Return the (x, y) coordinate for the center point of the cell that contains the specified text.  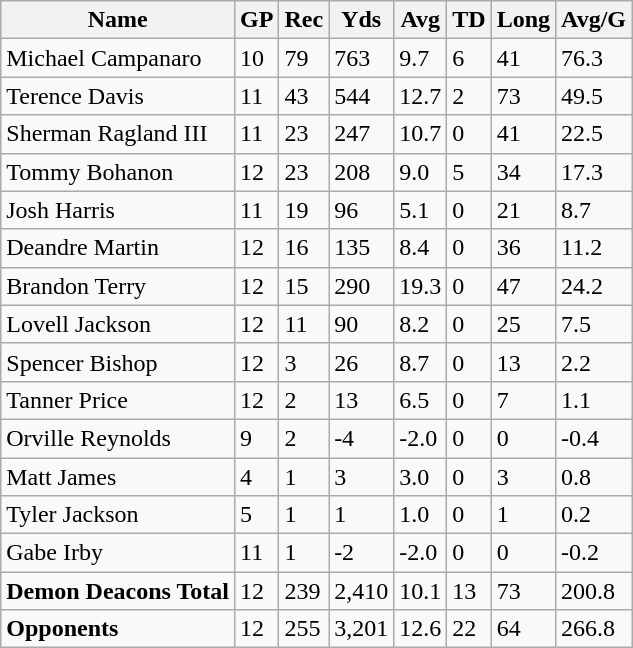
200.8 (594, 591)
Matt James (118, 477)
47 (523, 286)
79 (304, 58)
15 (304, 286)
76.3 (594, 58)
Sherman Ragland III (118, 134)
135 (362, 248)
Spencer Bishop (118, 362)
5.1 (420, 210)
Tyler Jackson (118, 515)
Tanner Price (118, 400)
0.8 (594, 477)
11.2 (594, 248)
21 (523, 210)
3,201 (362, 629)
763 (362, 58)
36 (523, 248)
1.1 (594, 400)
43 (304, 96)
19 (304, 210)
Josh Harris (118, 210)
247 (362, 134)
96 (362, 210)
8.4 (420, 248)
10.7 (420, 134)
12.6 (420, 629)
22.5 (594, 134)
Name (118, 20)
19.3 (420, 286)
Yds (362, 20)
Tommy Bohanon (118, 172)
Michael Campanaro (118, 58)
34 (523, 172)
4 (256, 477)
-4 (362, 438)
Avg/G (594, 20)
64 (523, 629)
Avg (420, 20)
-2 (362, 553)
GP (256, 20)
Opponents (118, 629)
-0.2 (594, 553)
Demon Deacons Total (118, 591)
239 (304, 591)
49.5 (594, 96)
9.7 (420, 58)
17.3 (594, 172)
26 (362, 362)
266.8 (594, 629)
8.2 (420, 324)
7 (523, 400)
25 (523, 324)
22 (469, 629)
24.2 (594, 286)
12.7 (420, 96)
9.0 (420, 172)
2.2 (594, 362)
16 (304, 248)
0.2 (594, 515)
208 (362, 172)
Long (523, 20)
Lovell Jackson (118, 324)
Deandre Martin (118, 248)
Brandon Terry (118, 286)
9 (256, 438)
544 (362, 96)
Orville Reynolds (118, 438)
255 (304, 629)
2,410 (362, 591)
TD (469, 20)
Gabe Irby (118, 553)
Rec (304, 20)
10.1 (420, 591)
6.5 (420, 400)
7.5 (594, 324)
90 (362, 324)
10 (256, 58)
6 (469, 58)
1.0 (420, 515)
Terence Davis (118, 96)
290 (362, 286)
-0.4 (594, 438)
3.0 (420, 477)
